Determine the (X, Y) coordinate at the center of the cell enclosing the given text.  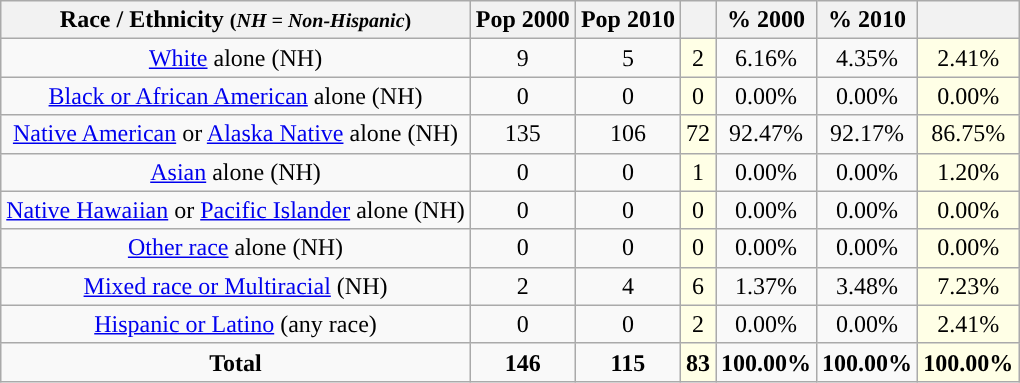
9 (522, 58)
Native American or Alaska Native alone (NH) (236, 134)
White alone (NH) (236, 58)
Hispanic or Latino (any race) (236, 324)
7.23% (968, 286)
Native Hawaiian or Pacific Islander alone (NH) (236, 210)
Asian alone (NH) (236, 172)
Total (236, 362)
Other race alone (NH) (236, 248)
92.47% (766, 134)
Mixed race or Multiracial (NH) (236, 286)
5 (628, 58)
1.20% (968, 172)
6.16% (766, 58)
% 2010 (868, 20)
106 (628, 134)
92.17% (868, 134)
Race / Ethnicity (NH = Non-Hispanic) (236, 20)
86.75% (968, 134)
Pop 2000 (522, 20)
83 (698, 362)
% 2000 (766, 20)
72 (698, 134)
3.48% (868, 286)
115 (628, 362)
1 (698, 172)
4 (628, 286)
6 (698, 286)
Pop 2010 (628, 20)
135 (522, 134)
Black or African American alone (NH) (236, 96)
4.35% (868, 58)
1.37% (766, 286)
146 (522, 362)
